Return [X, Y] of the center of cell containing provided text 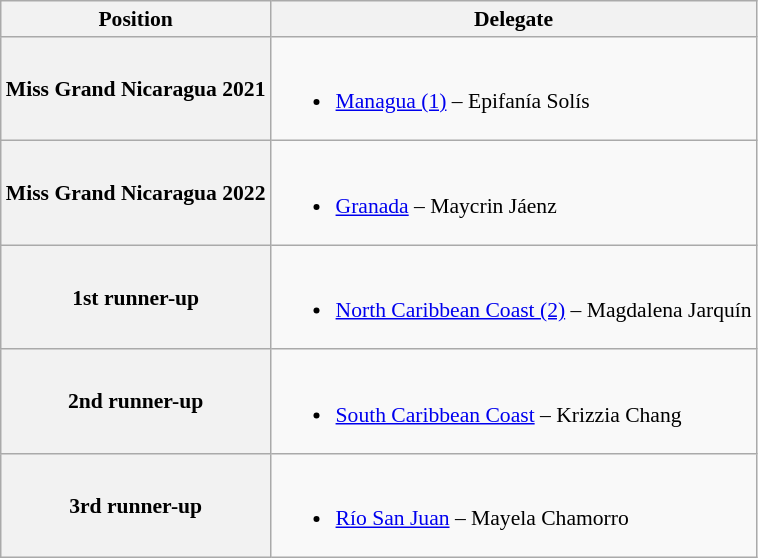
North Caribbean Coast (2) – Magdalena Jarquín [514, 297]
Río San Juan – Mayela Chamorro [514, 506]
2nd runner-up [136, 402]
3rd runner-up [136, 506]
South Caribbean Coast – Krizzia Chang [514, 402]
Managua (1) – Epifanía Solís [514, 89]
Delegate [514, 19]
Position [136, 19]
Miss Grand Nicaragua 2021 [136, 89]
Miss Grand Nicaragua 2022 [136, 193]
Granada – Maycrin Jáenz [514, 193]
1st runner-up [136, 297]
